Output the (X, Y) coordinate of the center of the cell containing the given text.  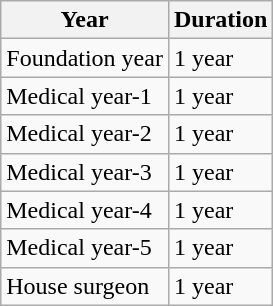
House surgeon (85, 286)
Duration (220, 20)
Medical year-3 (85, 172)
Medical year-4 (85, 210)
Medical year-2 (85, 134)
Foundation year (85, 58)
Medical year-5 (85, 248)
Year (85, 20)
Medical year-1 (85, 96)
